Search for the cell housing the specified text and yield its (x, y) center coordinate. 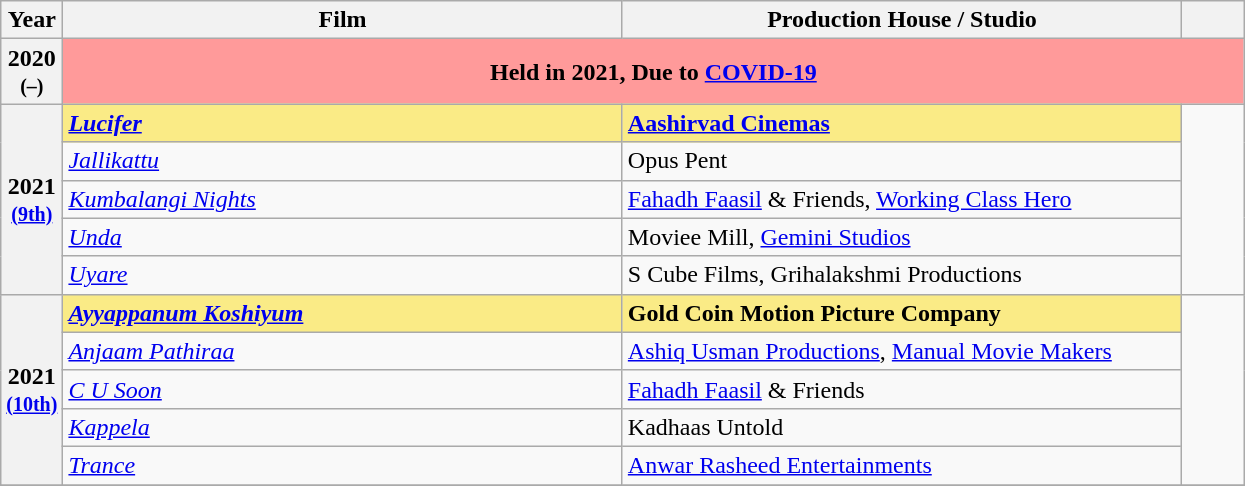
Fahadh Faasil & Friends (902, 389)
Uyare (342, 275)
Moviee Mill, Gemini Studios (902, 237)
2021(10th) (32, 389)
Jallikattu (342, 161)
S Cube Films, Grihalakshmi Productions (902, 275)
Opus Pent (902, 161)
Lucifer (342, 123)
Film (342, 20)
Gold Coin Motion Picture Company (902, 313)
Anjaam Pathiraa (342, 351)
Aashirvad Cinemas (902, 123)
Ayyappanum Koshiyum (342, 313)
C U Soon (342, 389)
Kadhaas Untold (902, 427)
2020(–) (32, 72)
Anwar Rasheed Entertainments (902, 465)
Trance (342, 465)
Production House / Studio (902, 20)
Year (32, 20)
Ashiq Usman Productions, Manual Movie Makers (902, 351)
Held in 2021, Due to COVID-19 (654, 72)
Fahadh Faasil & Friends, Working Class Hero (902, 199)
2021(9th) (32, 199)
Unda (342, 237)
Kumbalangi Nights (342, 199)
Kappela (342, 427)
